Search for the cell housing the specified text and yield its (X, Y) center coordinate. 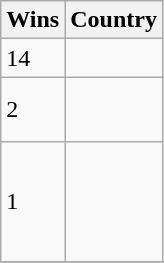
Country (114, 20)
2 (33, 110)
14 (33, 58)
1 (33, 202)
Wins (33, 20)
